Find where the given text appears and provide that cell's center as (X, Y) coordinate. 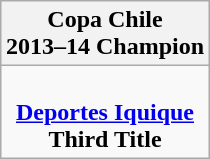
Copa Chile2013–14 Champion (104, 34)
Deportes IquiqueThird Title (104, 112)
